Output the [X, Y] coordinate of the center of the cell containing the given text.  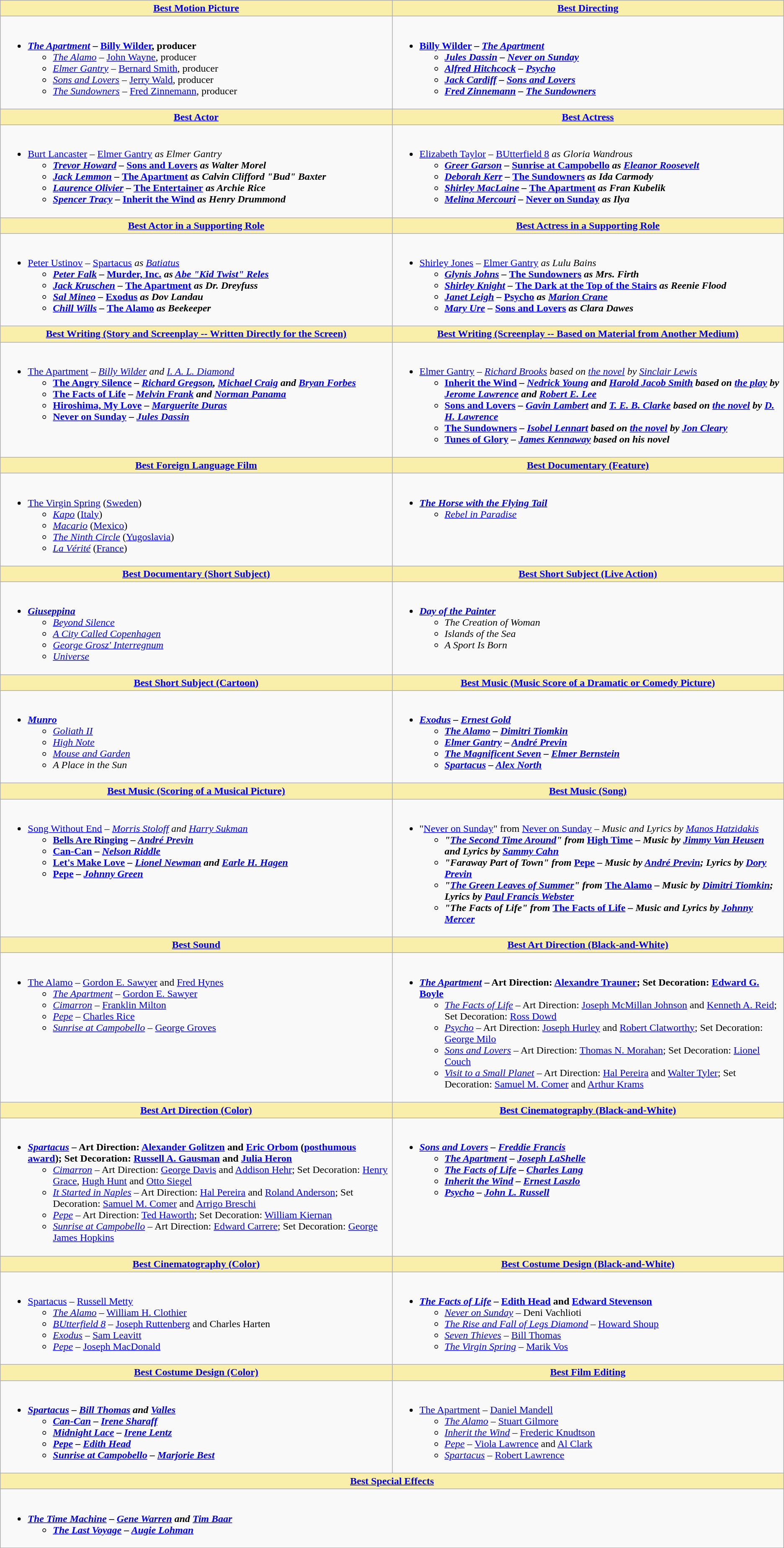
Best Actor [196, 117]
Best Short Subject (Cartoon) [196, 683]
MunroGoliath IIHigh NoteMouse and GardenA Place in the Sun [196, 737]
Best Writing (Story and Screenplay -- Written Directly for the Screen) [196, 334]
Best Cinematography (Black-and-White) [588, 1110]
Best Costume Design (Black-and-White) [588, 1264]
Best Art Direction (Black-and-White) [588, 945]
The Time Machine – Gene Warren and Tim BaarThe Last Voyage – Augie Lohman [392, 1518]
Best Motion Picture [196, 8]
Best Short Subject (Live Action) [588, 574]
Best Directing [588, 8]
Best Sound [196, 945]
Best Writing (Screenplay -- Based on Material from Another Medium) [588, 334]
Best Music (Music Score of a Dramatic or Comedy Picture) [588, 683]
Best Music (Song) [588, 791]
Best Special Effects [392, 1481]
Day of the PainterThe Creation of WomanIslands of the SeaA Sport Is Born [588, 628]
Billy Wilder – The ApartmentJules Dassin – Never on SundayAlfred Hitchcock – PsychoJack Cardiff – Sons and LoversFred Zinnemann – The Sundowners [588, 63]
The Virgin Spring (Sweden)Kapo (Italy)Macario (Mexico)The Ninth Circle (Yugoslavia)La Vérité (France) [196, 520]
Best Actress in a Supporting Role [588, 225]
Best Costume Design (Color) [196, 1372]
Spartacus – Bill Thomas and VallesCan-Can – Irene SharaffMidnight Lace – Irene LentzPepe – Edith HeadSunrise at Campobello – Marjorie Best [196, 1426]
Best Actress [588, 117]
Best Documentary (Short Subject) [196, 574]
Best Music (Scoring of a Musical Picture) [196, 791]
The Horse with the Flying TailRebel in Paradise [588, 520]
Best Actor in a Supporting Role [196, 225]
GiuseppinaBeyond SilenceA City Called CopenhagenGeorge Grosz' InterregnumUniverse [196, 628]
Best Cinematography (Color) [196, 1264]
Best Foreign Language Film [196, 465]
Exodus – Ernest GoldThe Alamo – Dimitri TiomkinElmer Gantry – André PrevinThe Magnificent Seven – Elmer BernsteinSpartacus – Alex North [588, 737]
Best Documentary (Feature) [588, 465]
Best Film Editing [588, 1372]
Best Art Direction (Color) [196, 1110]
